Output the (x, y) coordinate of the center of the cell containing the given text.  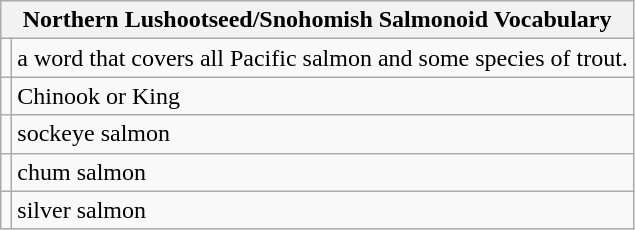
sockeye salmon (323, 134)
silver salmon (323, 210)
chum salmon (323, 172)
Northern Lushootseed/Snohomish Salmonoid Vocabulary (318, 20)
a word that covers all Pacific salmon and some species of trout. (323, 58)
Chinook or King (323, 96)
